Extract the (x, y) coordinate from the center of the cell holding the provided text.  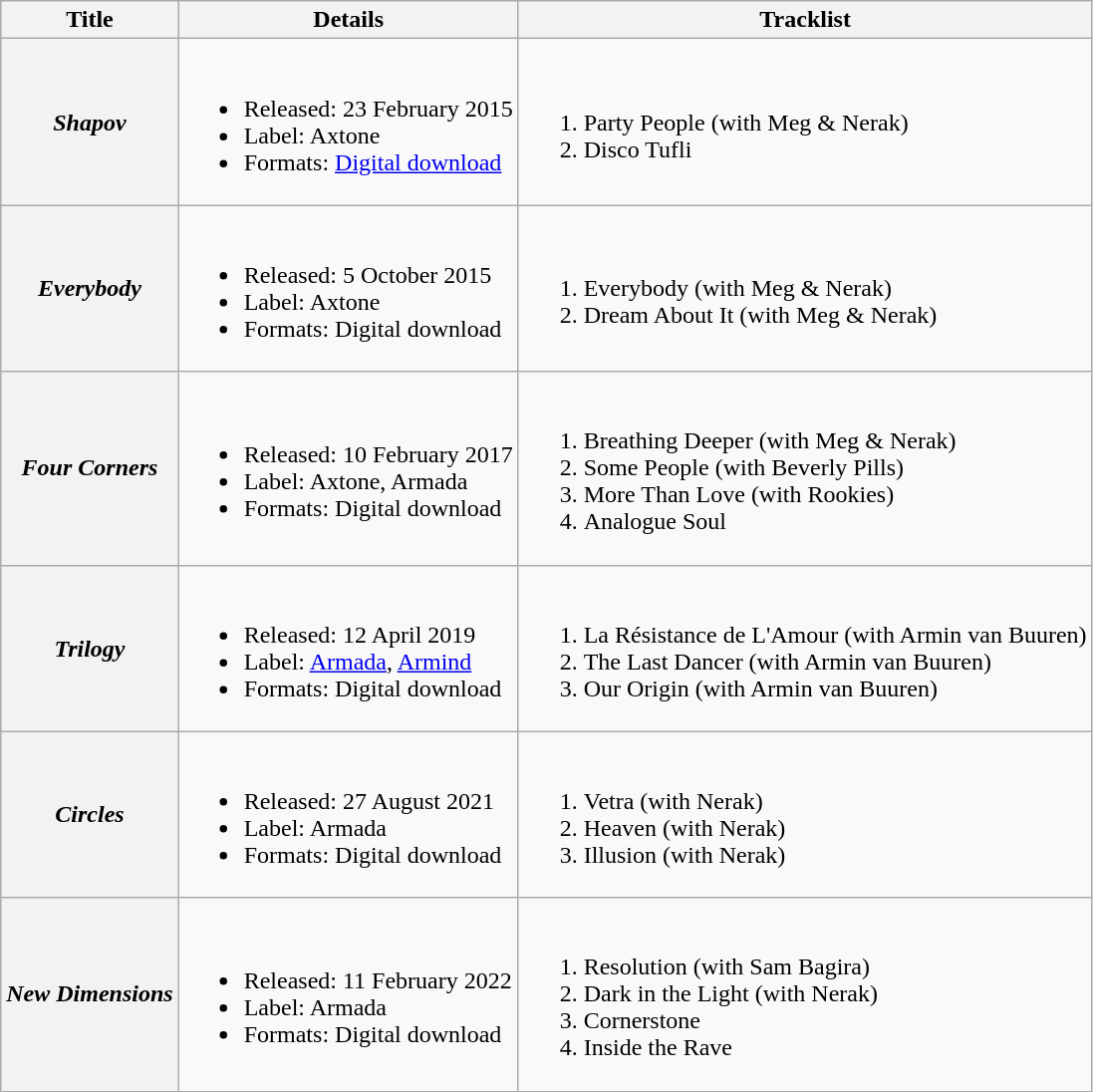
Released: 27 August 2021Label: ArmadaFormats: Digital download (349, 815)
New Dimensions (90, 994)
Shapov (90, 122)
Everybody (90, 289)
Released: 5 October 2015Label: AxtoneFormats: Digital download (349, 289)
Tracklist (805, 20)
Vetra (with Nerak)Heaven (with Nerak)Illusion (with Nerak) (805, 815)
Everybody (with Meg & Nerak)Dream About It (with Meg & Nerak) (805, 289)
Four Corners (90, 468)
La Résistance de L'Amour (with Armin van Buuren)The Last Dancer (with Armin van Buuren)Our Origin (with Armin van Buuren) (805, 648)
Resolution (with Sam Bagira)Dark in the Light (with Nerak)CornerstoneInside the Rave (805, 994)
Circles (90, 815)
Title (90, 20)
Released: 12 April 2019Label: Armada, ArmindFormats: Digital download (349, 648)
Breathing Deeper (with Meg & Nerak)Some People (with Beverly Pills)More Than Love (with Rookies)Analogue Soul (805, 468)
Released: 10 February 2017Label: Axtone, ArmadaFormats: Digital download (349, 468)
Trilogy (90, 648)
Details (349, 20)
Party People (with Meg & Nerak)Disco Tufli (805, 122)
Released: 23 February 2015Label: AxtoneFormats: Digital download (349, 122)
Released: 11 February 2022Label: ArmadaFormats: Digital download (349, 994)
